Return the [x, y] coordinate for the center point of the cell that contains the specified text.  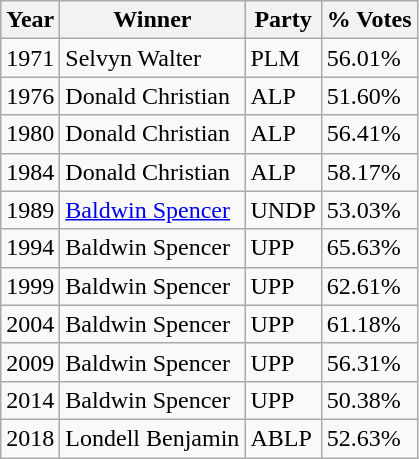
Selvyn Walter [152, 58]
2004 [30, 324]
56.41% [369, 134]
2009 [30, 362]
50.38% [369, 400]
1984 [30, 172]
1999 [30, 286]
Winner [152, 20]
1980 [30, 134]
% Votes [369, 20]
52.63% [369, 438]
1971 [30, 58]
Party [283, 20]
PLM [283, 58]
58.17% [369, 172]
61.18% [369, 324]
56.01% [369, 58]
1976 [30, 96]
2014 [30, 400]
ABLP [283, 438]
56.31% [369, 362]
UNDP [283, 210]
1989 [30, 210]
65.63% [369, 248]
1994 [30, 248]
62.61% [369, 286]
Year [30, 20]
53.03% [369, 210]
51.60% [369, 96]
2018 [30, 438]
Londell Benjamin [152, 438]
